Capture the cell that displays the provided text and extract its (x, y) central coordinate. 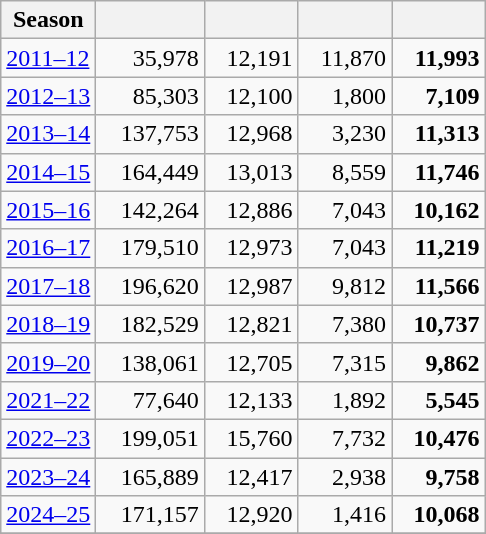
1,892 (345, 400)
182,529 (150, 324)
12,821 (251, 324)
1,416 (345, 515)
2022–23 (48, 438)
2012–13 (48, 96)
165,889 (150, 477)
Season (48, 20)
12,191 (251, 58)
85,303 (150, 96)
12,100 (251, 96)
179,510 (150, 248)
2019–20 (48, 362)
9,758 (439, 477)
11,219 (439, 248)
10,476 (439, 438)
12,973 (251, 248)
10,162 (439, 210)
12,886 (251, 210)
35,978 (150, 58)
8,559 (345, 172)
2015–16 (48, 210)
10,068 (439, 515)
7,109 (439, 96)
12,417 (251, 477)
13,013 (251, 172)
196,620 (150, 286)
199,051 (150, 438)
2023–24 (48, 477)
2013–14 (48, 134)
12,987 (251, 286)
2011–12 (48, 58)
12,920 (251, 515)
5,545 (439, 400)
11,313 (439, 134)
10,737 (439, 324)
171,157 (150, 515)
12,968 (251, 134)
11,870 (345, 58)
12,133 (251, 400)
2,938 (345, 477)
11,746 (439, 172)
9,812 (345, 286)
2017–18 (48, 286)
138,061 (150, 362)
9,862 (439, 362)
11,993 (439, 58)
2016–17 (48, 248)
137,753 (150, 134)
7,315 (345, 362)
2014–15 (48, 172)
12,705 (251, 362)
164,449 (150, 172)
77,640 (150, 400)
2024–25 (48, 515)
2021–22 (48, 400)
15,760 (251, 438)
7,380 (345, 324)
1,800 (345, 96)
2018–19 (48, 324)
7,732 (345, 438)
142,264 (150, 210)
3,230 (345, 134)
11,566 (439, 286)
